Return (x, y) of the center of cell containing provided text 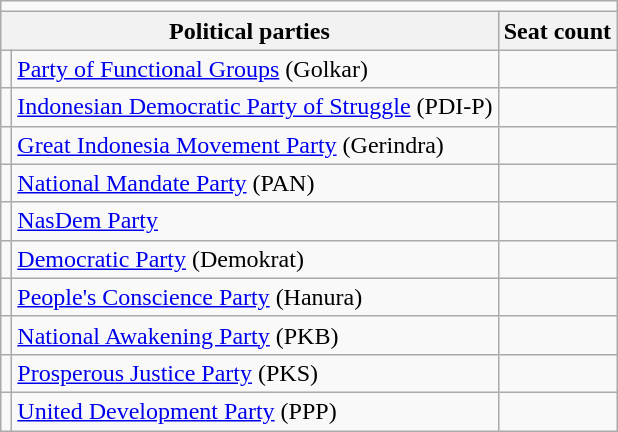
NasDem Party (255, 221)
National Mandate Party (PAN) (255, 183)
Party of Functional Groups (Golkar) (255, 69)
Great Indonesia Movement Party (Gerindra) (255, 145)
Political parties (250, 31)
Democratic Party (Demokrat) (255, 259)
Prosperous Justice Party (PKS) (255, 373)
National Awakening Party (PKB) (255, 335)
United Development Party (PPP) (255, 411)
Indonesian Democratic Party of Struggle (PDI-P) (255, 107)
People's Conscience Party (Hanura) (255, 297)
Seat count (557, 31)
